Capture the cell that displays the provided text and extract its (x, y) central coordinate. 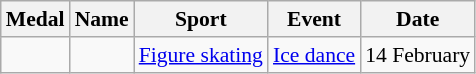
Sport (201, 19)
14 February (418, 55)
Name (102, 19)
Figure skating (201, 55)
Ice dance (314, 55)
Medal (36, 19)
Event (314, 19)
Date (418, 19)
